Provide the (X, Y) coordinate of the cell's center where the given text is located.  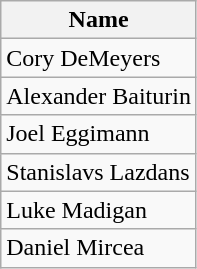
Daniel Mircea (99, 248)
Alexander Baiturin (99, 96)
Cory DeMeyers (99, 58)
Stanislavs Lazdans (99, 172)
Joel Eggimann (99, 134)
Luke Madigan (99, 210)
Name (99, 20)
